Provide the [x, y] coordinate of the cell's center where the given text is located.  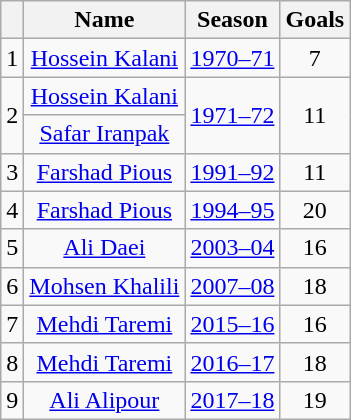
2 [12, 115]
2003–04 [232, 248]
1994–95 [232, 210]
Safar Iranpak [104, 134]
1991–92 [232, 172]
2017–18 [232, 400]
Season [232, 20]
Mohsen Khalili [104, 286]
20 [315, 210]
1971–72 [232, 115]
6 [12, 286]
19 [315, 400]
9 [12, 400]
4 [12, 210]
Ali Daei [104, 248]
Goals [315, 20]
1970–71 [232, 58]
2015–16 [232, 324]
5 [12, 248]
2016–17 [232, 362]
8 [12, 362]
Name [104, 20]
3 [12, 172]
1 [12, 58]
2007–08 [232, 286]
Ali Alipour [104, 400]
